Identify which cell holds the provided text, then report its (X, Y) central coordinate. 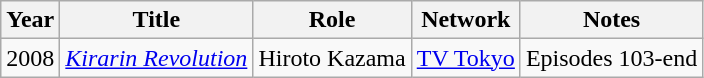
Title (156, 20)
Network (466, 20)
Role (332, 20)
Notes (611, 20)
2008 (30, 58)
Hiroto Kazama (332, 58)
Kirarin Revolution (156, 58)
Episodes 103-end (611, 58)
Year (30, 20)
TV Tokyo (466, 58)
